Return the [x, y] coordinate for the center point of the cell that contains the specified text.  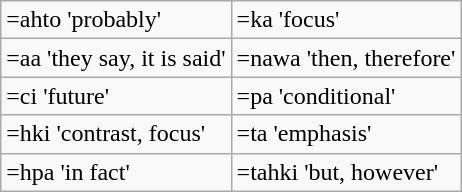
=aa 'they say, it is said' [116, 58]
=ta 'emphasis' [346, 134]
=ci 'future' [116, 96]
=nawa 'then, therefore' [346, 58]
=ahto 'probably' [116, 20]
=tahki 'but, however' [346, 172]
=ka 'focus' [346, 20]
=pa 'conditional' [346, 96]
=hpa 'in fact' [116, 172]
=hki 'contrast, focus' [116, 134]
